Extract the [X, Y] coordinate from the center of the cell holding the provided text.  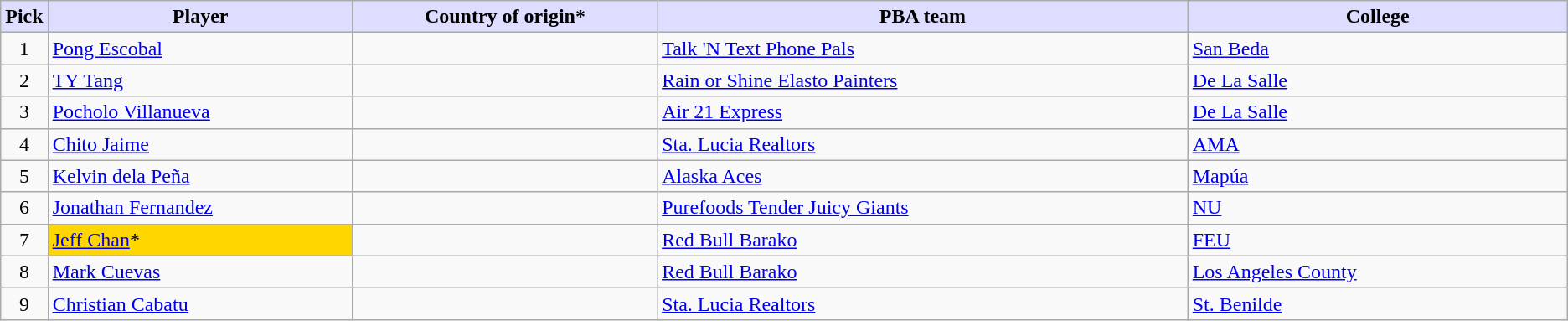
5 [24, 176]
3 [24, 112]
NU [1377, 208]
Pick [24, 17]
Pong Escobal [200, 49]
Purefoods Tender Juicy Giants [923, 208]
Kelvin dela Peña [200, 176]
2 [24, 80]
TY Tang [200, 80]
8 [24, 272]
San Beda [1377, 49]
Jonathan Fernandez [200, 208]
FEU [1377, 240]
7 [24, 240]
Christian Cabatu [200, 303]
PBA team [923, 17]
4 [24, 144]
Mapúa [1377, 176]
Chito Jaime [200, 144]
Country of origin* [504, 17]
College [1377, 17]
9 [24, 303]
Los Angeles County [1377, 272]
Jeff Chan* [200, 240]
Player [200, 17]
Alaska Aces [923, 176]
St. Benilde [1377, 303]
Air 21 Express [923, 112]
Rain or Shine Elasto Painters [923, 80]
6 [24, 208]
Pocholo Villanueva [200, 112]
AMA [1377, 144]
Mark Cuevas [200, 272]
Talk 'N Text Phone Pals [923, 49]
1 [24, 49]
